Scan for the cell matching the given text and deliver its [x, y] coordinate at center. 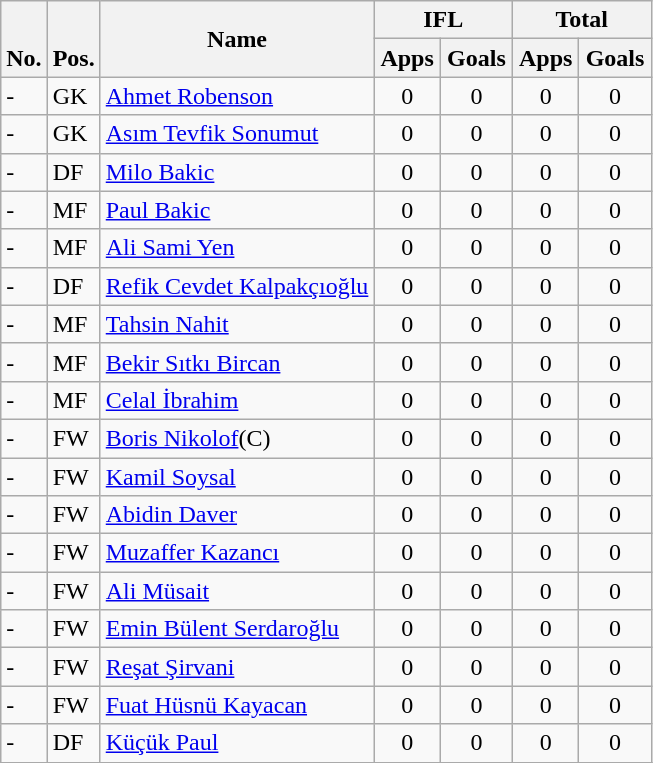
Ali Sami Yen [237, 248]
Ali Müsait [237, 591]
Abidin Daver [237, 515]
Kamil Soysal [237, 477]
Emin Bülent Serdaroğlu [237, 629]
Boris Nikolof(C) [237, 438]
IFL [444, 20]
Paul Bakic [237, 210]
Milo Bakic [237, 172]
Fuat Hüsnü Kayacan [237, 705]
Tahsin Nahit [237, 324]
Reşat Şirvani [237, 667]
Küçük Paul [237, 743]
Pos. [74, 39]
Asım Tevfik Sonumut [237, 134]
Celal İbrahim [237, 400]
Muzaffer Kazancı [237, 553]
Total [582, 20]
Ahmet Robenson [237, 96]
Refik Cevdet Kalpakçıoğlu [237, 286]
Name [237, 39]
Bekir Sıtkı Bircan [237, 362]
No. [24, 39]
